Identify which cell holds the provided text, then report its (x, y) central coordinate. 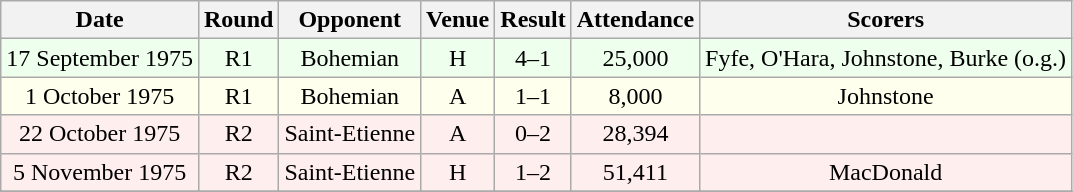
28,394 (635, 134)
8,000 (635, 96)
Fyfe, O'Hara, Johnstone, Burke (o.g.) (886, 58)
Johnstone (886, 96)
0–2 (533, 134)
Venue (458, 20)
MacDonald (886, 172)
5 November 1975 (100, 172)
51,411 (635, 172)
22 October 1975 (100, 134)
Round (238, 20)
Date (100, 20)
Result (533, 20)
25,000 (635, 58)
4–1 (533, 58)
Opponent (350, 20)
1 October 1975 (100, 96)
Attendance (635, 20)
Scorers (886, 20)
1–2 (533, 172)
17 September 1975 (100, 58)
1–1 (533, 96)
